Pinpoint the cell where the given text exists, returning its [X, Y] midpoint coordinate. 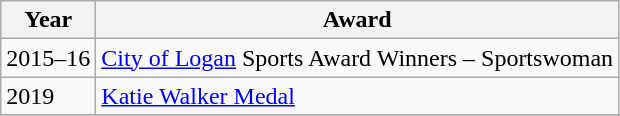
City of Logan Sports Award Winners – Sportswoman [358, 58]
Year [48, 20]
2019 [48, 96]
2015–16 [48, 58]
Katie Walker Medal [358, 96]
Award [358, 20]
